Search for the cell housing the specified text and yield its (X, Y) center coordinate. 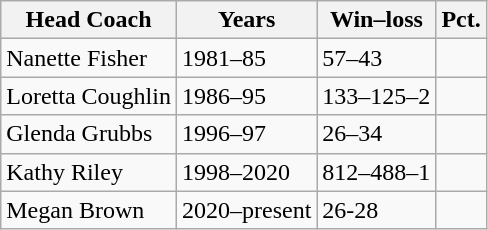
Pct. (461, 20)
Win–loss (376, 20)
Years (246, 20)
2020–present (246, 210)
26-28 (376, 210)
812–488–1 (376, 172)
133–125–2 (376, 96)
Kathy Riley (89, 172)
1998–2020 (246, 172)
Megan Brown (89, 210)
26–34 (376, 134)
Head Coach (89, 20)
Loretta Coughlin (89, 96)
1986–95 (246, 96)
Glenda Grubbs (89, 134)
Nanette Fisher (89, 58)
1996–97 (246, 134)
1981–85 (246, 58)
57–43 (376, 58)
